Locate the cell with the specified text and output its [x, y] center coordinate. 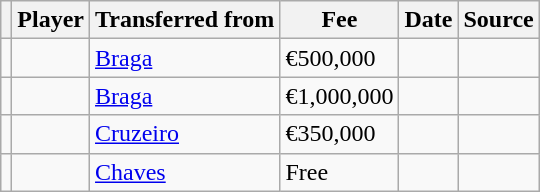
Transferred from [185, 20]
Date [428, 20]
Cruzeiro [185, 134]
€1,000,000 [340, 96]
Source [498, 20]
€500,000 [340, 58]
Fee [340, 20]
Free [340, 172]
Player [51, 20]
Chaves [185, 172]
€350,000 [340, 134]
